Provide the (x, y) coordinate of the cell's center where the given text is located.  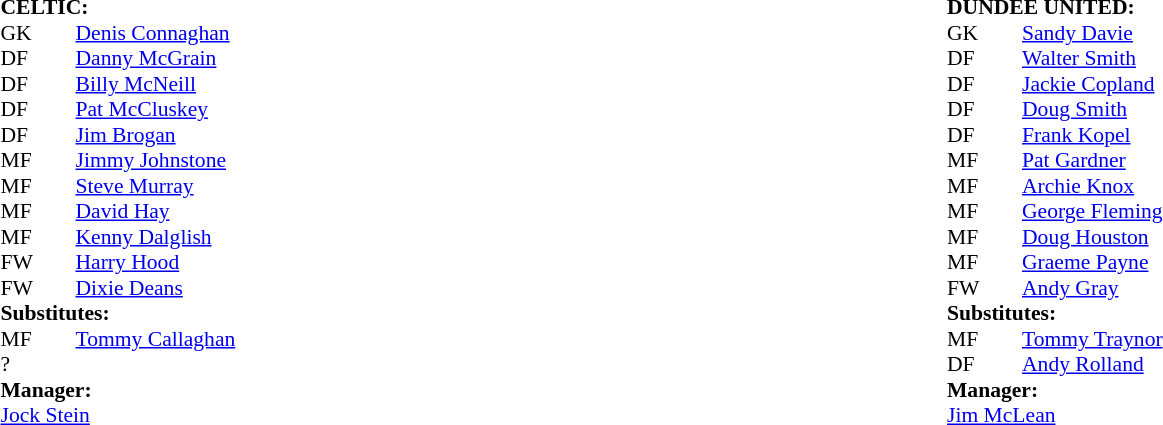
Tommy Callaghan (156, 339)
Jim Brogan (156, 135)
Harry Hood (156, 263)
Denis Connaghan (156, 33)
Dixie Deans (156, 288)
Tommy Traynor (1092, 339)
Steve Murray (156, 186)
Doug Smith (1092, 109)
Graeme Payne (1092, 263)
Doug Houston (1092, 237)
Walter Smith (1092, 59)
Sandy Davie (1092, 33)
Andy Gray (1092, 288)
Archie Knox (1092, 186)
Jackie Copland (1092, 84)
Frank Kopel (1092, 135)
Andy Rolland (1092, 365)
George Fleming (1092, 211)
Pat McCluskey (156, 109)
? (19, 365)
Billy McNeill (156, 84)
Kenny Dalglish (156, 237)
Jimmy Johnstone (156, 161)
David Hay (156, 211)
Pat Gardner (1092, 161)
Danny McGrain (156, 59)
